From the cell containing the given text, extract its center point as (x, y) coordinate. 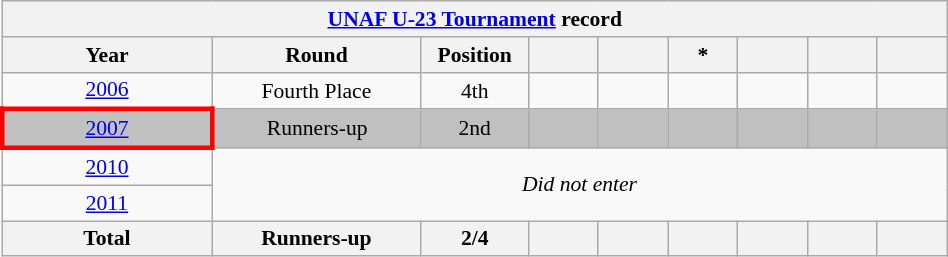
* (703, 55)
Round (316, 55)
2007 (106, 130)
Did not enter (580, 184)
Fourth Place (316, 90)
Total (106, 239)
Year (106, 55)
2/4 (474, 239)
2011 (106, 203)
2010 (106, 166)
UNAF U-23 Tournament record (474, 19)
4th (474, 90)
2nd (474, 130)
2006 (106, 90)
Position (474, 55)
